Scan for the cell matching the given text and deliver its [X, Y] coordinate at center. 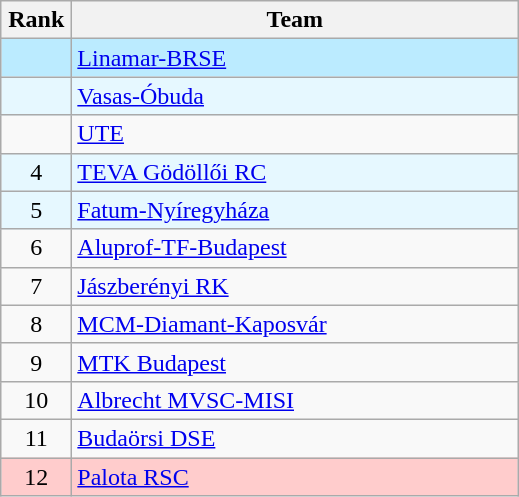
10 [36, 400]
Aluprof-TF-Budapest [295, 248]
Fatum-Nyíregyháza [295, 210]
Rank [36, 20]
MTK Budapest [295, 362]
Vasas-Óbuda [295, 96]
Linamar-BRSE [295, 58]
11 [36, 438]
Budaörsi DSE [295, 438]
Albrecht MVSC-MISI [295, 400]
Team [295, 20]
TEVA Gödöllői RC [295, 172]
7 [36, 286]
8 [36, 324]
9 [36, 362]
4 [36, 172]
Jászberényi RK [295, 286]
5 [36, 210]
Palota RSC [295, 477]
6 [36, 248]
MCM-Diamant-Kaposvár [295, 324]
12 [36, 477]
UTE [295, 134]
